Identify which cell holds the provided text, then report its (x, y) central coordinate. 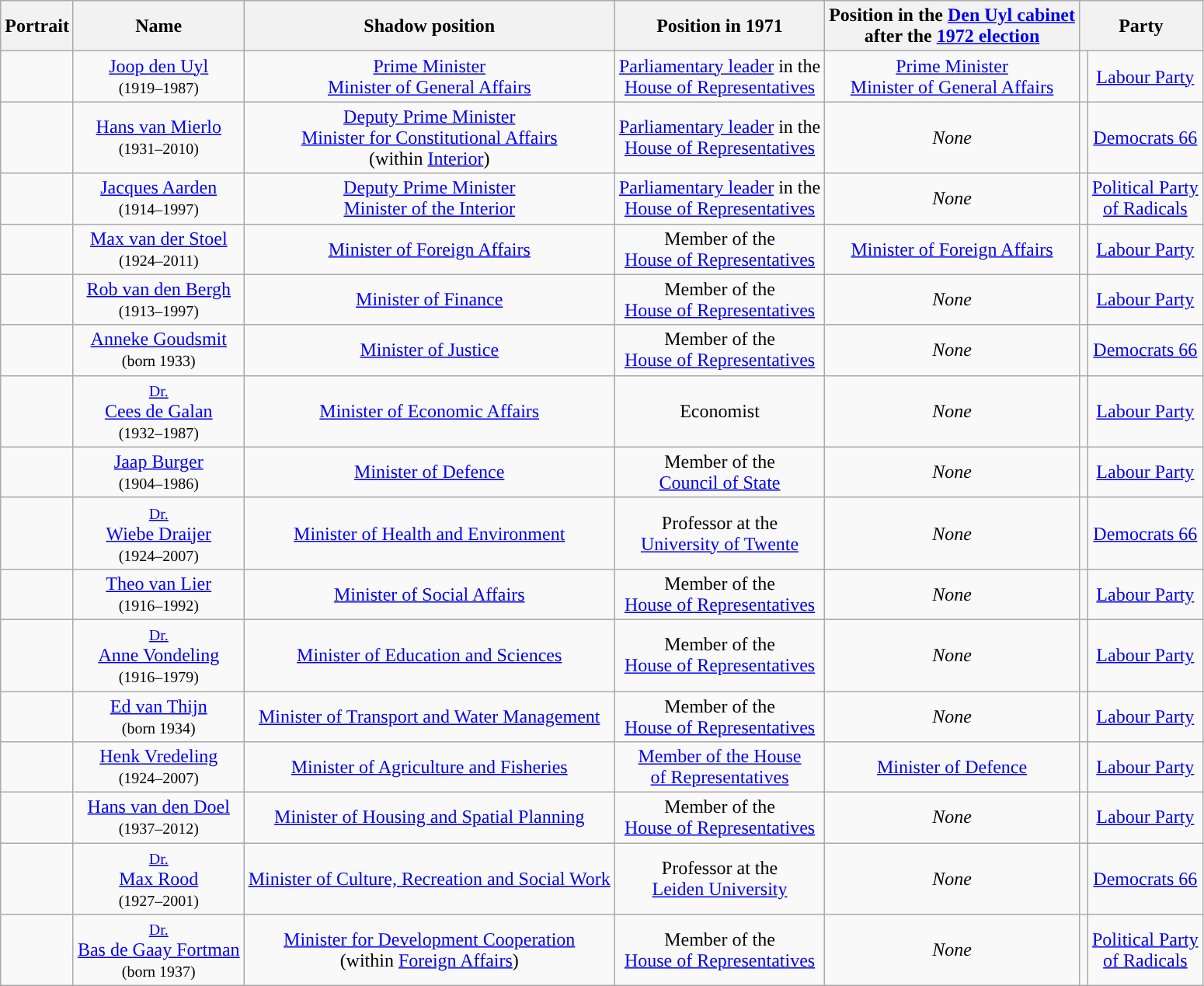
Dr. Bas de Gaay Fortman (born 1937) (158, 950)
Minister of Agriculture and Fisheries (429, 768)
Dr. Max Rood (1927–2001) (158, 879)
Economist (719, 411)
Deputy Prime Minister Minister of the Interior (429, 199)
Position in 1971 (719, 26)
Rob van den Bergh (1913–1997) (158, 300)
Minister of Culture, Recreation and Social Work (429, 879)
Minister of Economic Affairs (429, 411)
Name (158, 26)
Deputy Prime Minister Minister for Constitutional Affairs (within Interior) (429, 138)
Professor at the University of Twente (719, 533)
Shadow position (429, 26)
Max van der Stoel (1924–2011) (158, 249)
Minister of Transport and Water Management (429, 716)
Minister for Development Cooperation (within Foreign Affairs) (429, 950)
Member of the Council of State (719, 472)
Dr. Wiebe Draijer (1924–2007) (158, 533)
Portrait (37, 26)
Theo van Lier (1916–1992) (158, 594)
Minister of Social Affairs (429, 594)
Jacques Aarden (1914–1997) (158, 199)
Jaap Burger (1904–1986) (158, 472)
Ed van Thijn (born 1934) (158, 716)
Minister of Health and Environment (429, 533)
Position in the Den Uyl cabinet after the 1972 election (952, 26)
Hans van Mierlo (1931–2010) (158, 138)
Minister of Education and Sciences (429, 655)
Party (1140, 26)
Minister of Housing and Spatial Planning (429, 817)
Dr. Anne Vondeling (1916–1979) (158, 655)
Minister of Justice (429, 350)
Professor at the Leiden University (719, 879)
Hans van den Doel (1937–2012) (158, 817)
Joop den Uyl (1919–1987) (158, 76)
Anneke Goudsmit (born 1933) (158, 350)
Henk Vredeling (1924–2007) (158, 768)
Dr. Cees de Galan (1932–1987) (158, 411)
Minister of Finance (429, 300)
